Identify which cell holds the provided text, then report its [X, Y] central coordinate. 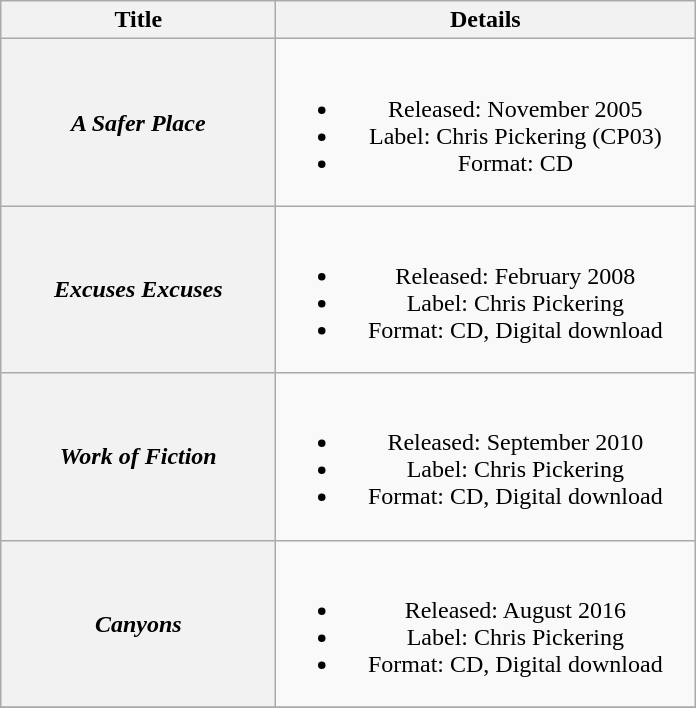
Details [486, 20]
Canyons [138, 624]
Excuses Excuses [138, 290]
Released: November 2005Label: Chris Pickering (CP03)Format: CD [486, 122]
A Safer Place [138, 122]
Released: September 2010Label: Chris PickeringFormat: CD, Digital download [486, 456]
Released: August 2016Label: Chris PickeringFormat: CD, Digital download [486, 624]
Title [138, 20]
Work of Fiction [138, 456]
Released: February 2008Label: Chris PickeringFormat: CD, Digital download [486, 290]
